Return [x, y] of the center of cell containing provided text 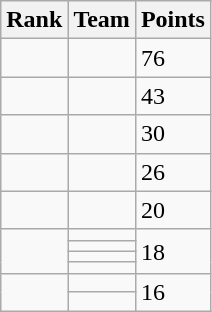
26 [172, 172]
30 [172, 134]
Points [172, 20]
18 [172, 251]
76 [172, 58]
16 [172, 292]
20 [172, 210]
43 [172, 96]
Rank [34, 20]
Team [102, 20]
